Locate the cell with the specified text and output its [X, Y] center coordinate. 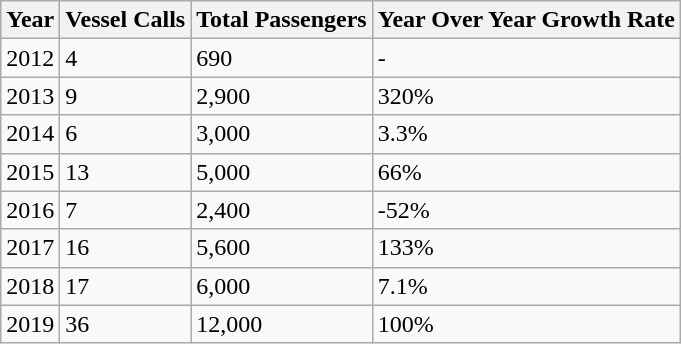
16 [126, 248]
133% [526, 248]
7 [126, 210]
Year [30, 20]
13 [126, 172]
2013 [30, 96]
-52% [526, 210]
2017 [30, 248]
3.3% [526, 134]
12,000 [282, 324]
2014 [30, 134]
2016 [30, 210]
5,000 [282, 172]
5,600 [282, 248]
Year Over Year Growth Rate [526, 20]
2015 [30, 172]
- [526, 58]
7.1% [526, 286]
2012 [30, 58]
Total Passengers [282, 20]
2018 [30, 286]
4 [126, 58]
3,000 [282, 134]
100% [526, 324]
2019 [30, 324]
320% [526, 96]
690 [282, 58]
6 [126, 134]
36 [126, 324]
9 [126, 96]
6,000 [282, 286]
2,400 [282, 210]
2,900 [282, 96]
Vessel Calls [126, 20]
17 [126, 286]
66% [526, 172]
